Search for the cell housing the specified text and yield its (x, y) center coordinate. 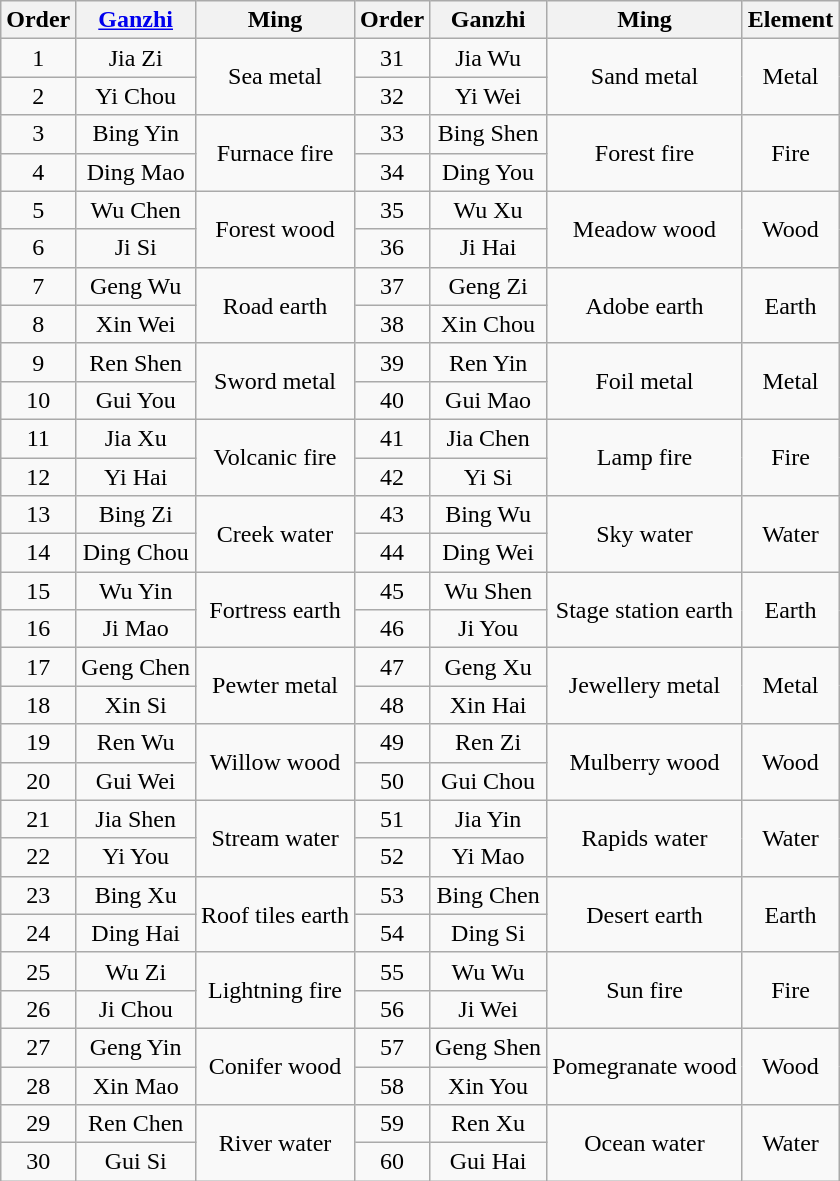
Ocean water (645, 1143)
25 (38, 971)
Stage station earth (645, 610)
28 (38, 1085)
Yi Si (488, 477)
Bing Chen (488, 895)
44 (392, 553)
41 (392, 438)
Xin You (488, 1085)
54 (392, 933)
Bing Wu (488, 515)
26 (38, 1009)
Xin Chou (488, 324)
Bing Zi (136, 515)
Wu Xu (488, 210)
Ji Hai (488, 248)
Ren Xu (488, 1124)
38 (392, 324)
Lightning fire (276, 990)
Yi Wei (488, 96)
Ji Chou (136, 1009)
1 (38, 58)
Furnace fire (276, 153)
Ding Wei (488, 553)
Ji Mao (136, 629)
Xin Mao (136, 1085)
Ding Hai (136, 933)
Yi You (136, 857)
56 (392, 1009)
39 (392, 362)
9 (38, 362)
Sky water (645, 534)
Gui Chou (488, 781)
8 (38, 324)
Road earth (276, 305)
Gui Wei (136, 781)
Forest fire (645, 153)
Jia Xu (136, 438)
20 (38, 781)
57 (392, 1047)
Element (790, 20)
River water (276, 1143)
Sand metal (645, 77)
Mulberry wood (645, 762)
24 (38, 933)
6 (38, 248)
Xin Hai (488, 705)
Wu Wu (488, 971)
Geng Xu (488, 667)
32 (392, 96)
Xin Wei (136, 324)
Gui Hai (488, 1162)
Yi Chou (136, 96)
37 (392, 286)
Ji Si (136, 248)
Jia Chen (488, 438)
19 (38, 743)
Pomegranate wood (645, 1066)
46 (392, 629)
Yi Mao (488, 857)
Ren Zi (488, 743)
2 (38, 96)
Wu Zi (136, 971)
Volcanic fire (276, 457)
3 (38, 134)
4 (38, 172)
50 (392, 781)
22 (38, 857)
Ren Chen (136, 1124)
Jia Zi (136, 58)
Foil metal (645, 381)
55 (392, 971)
11 (38, 438)
10 (38, 400)
Geng Shen (488, 1047)
Creek water (276, 534)
Adobe earth (645, 305)
Jia Shen (136, 819)
Geng Wu (136, 286)
Lamp fire (645, 457)
30 (38, 1162)
Ren Yin (488, 362)
Desert earth (645, 914)
34 (392, 172)
Ren Wu (136, 743)
7 (38, 286)
Jia Yin (488, 819)
Sun fire (645, 990)
Roof tiles earth (276, 914)
29 (38, 1124)
31 (392, 58)
13 (38, 515)
Geng Yin (136, 1047)
Sea metal (276, 77)
Ji Wei (488, 1009)
Ding You (488, 172)
Jia Wu (488, 58)
53 (392, 895)
Gui You (136, 400)
Stream water (276, 838)
58 (392, 1085)
Wu Chen (136, 210)
Bing Yin (136, 134)
33 (392, 134)
Geng Zi (488, 286)
12 (38, 477)
27 (38, 1047)
60 (392, 1162)
Willow wood (276, 762)
35 (392, 210)
Rapids water (645, 838)
Sword metal (276, 381)
42 (392, 477)
23 (38, 895)
Meadow wood (645, 229)
Fortress earth (276, 610)
43 (392, 515)
45 (392, 591)
40 (392, 400)
48 (392, 705)
49 (392, 743)
Yi Hai (136, 477)
Ding Mao (136, 172)
Gui Mao (488, 400)
Ding Chou (136, 553)
Ren Shen (136, 362)
Conifer wood (276, 1066)
36 (392, 248)
Bing Shen (488, 134)
21 (38, 819)
51 (392, 819)
Ji You (488, 629)
Wu Shen (488, 591)
52 (392, 857)
16 (38, 629)
18 (38, 705)
Geng Chen (136, 667)
17 (38, 667)
Ding Si (488, 933)
5 (38, 210)
47 (392, 667)
Xin Si (136, 705)
15 (38, 591)
Gui Si (136, 1162)
Wu Yin (136, 591)
Forest wood (276, 229)
Pewter metal (276, 686)
59 (392, 1124)
Jewellery metal (645, 686)
Bing Xu (136, 895)
14 (38, 553)
